Return (X, Y) of the center of cell containing provided text 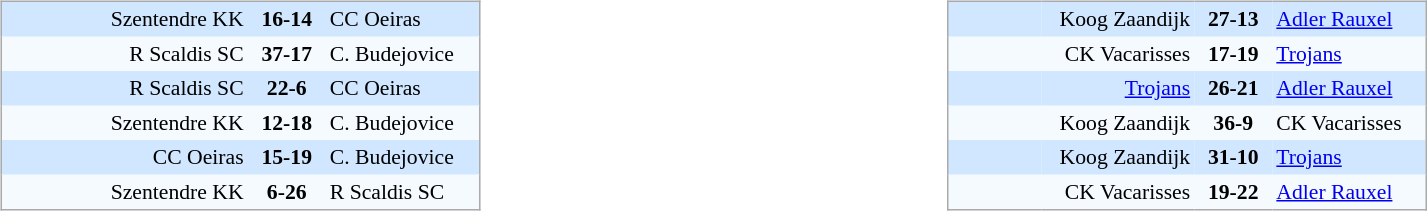
37-17 (286, 53)
12-18 (286, 123)
22-6 (286, 88)
15-19 (286, 157)
36-9 (1234, 123)
16-14 (286, 18)
6-26 (286, 192)
26-21 (1234, 88)
31-10 (1234, 157)
27-13 (1234, 18)
17-19 (1234, 53)
19-22 (1234, 192)
